For the text-containing cell, return its midpoint in [X, Y] coordinate format. 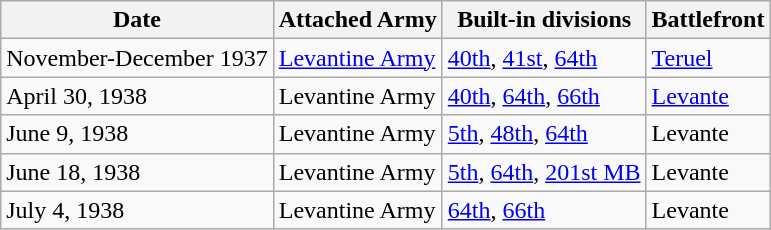
November-December 1937 [137, 58]
40th, 64th, 66th [544, 96]
40th, 41st, 64th [544, 58]
Teruel [708, 58]
Battlefront [708, 20]
5th, 48th, 64th [544, 134]
64th, 66th [544, 210]
5th, 64th, 201st MB [544, 172]
April 30, 1938 [137, 96]
June 18, 1938 [137, 172]
Date [137, 20]
July 4, 1938 [137, 210]
Built-in divisions [544, 20]
June 9, 1938 [137, 134]
Attached Army [358, 20]
